Provide the [X, Y] coordinate of the cell's center where the given text is located.  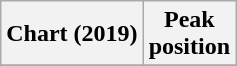
Peakposition [189, 34]
Chart (2019) [72, 34]
